For the text-containing cell, return its midpoint in [X, Y] coordinate format. 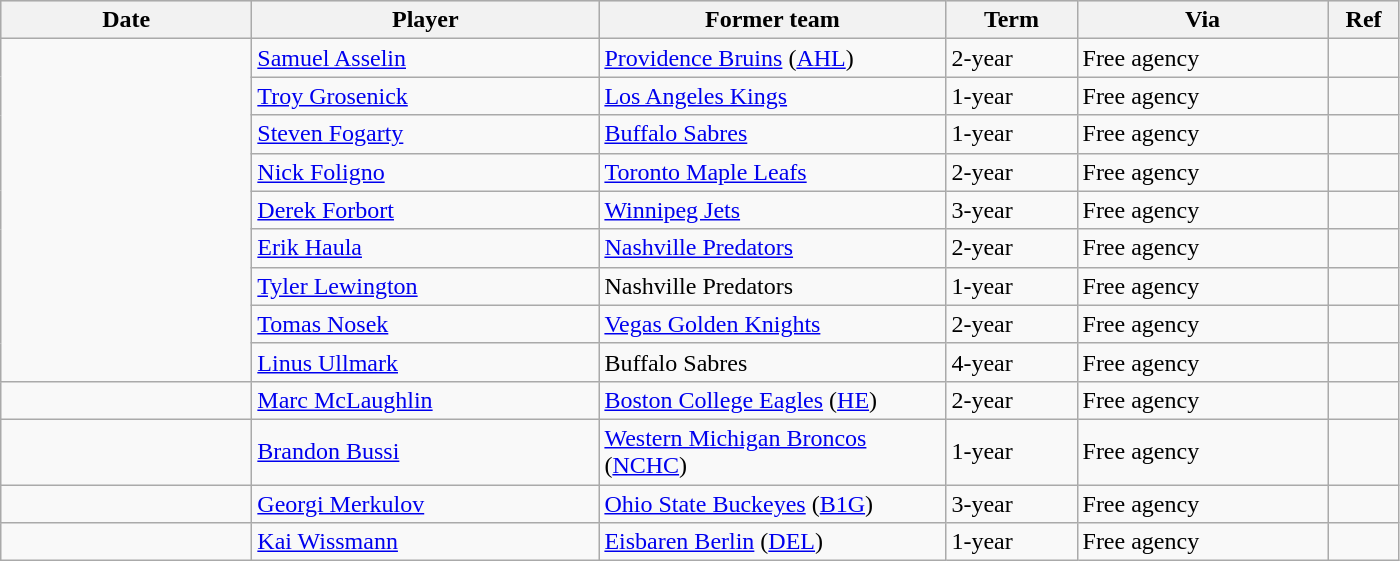
4-year [1012, 362]
Tomas Nosek [426, 324]
Georgi Merkulov [426, 503]
Vegas Golden Knights [772, 324]
Tyler Lewington [426, 286]
Steven Fogarty [426, 134]
Providence Bruins (AHL) [772, 58]
Nick Foligno [426, 172]
Derek Forbort [426, 210]
Date [126, 20]
Los Angeles Kings [772, 96]
Toronto Maple Leafs [772, 172]
Via [1202, 20]
Player [426, 20]
Former team [772, 20]
Linus Ullmark [426, 362]
Western Michigan Broncos (NCHC) [772, 452]
Kai Wissmann [426, 542]
Term [1012, 20]
Erik Haula [426, 248]
Marc McLaughlin [426, 400]
Eisbaren Berlin (DEL) [772, 542]
Winnipeg Jets [772, 210]
Samuel Asselin [426, 58]
Ref [1364, 20]
Troy Grosenick [426, 96]
Boston College Eagles (HE) [772, 400]
Ohio State Buckeyes (B1G) [772, 503]
Brandon Bussi [426, 452]
